Extract the (x, y) coordinate from the center of the cell holding the provided text.  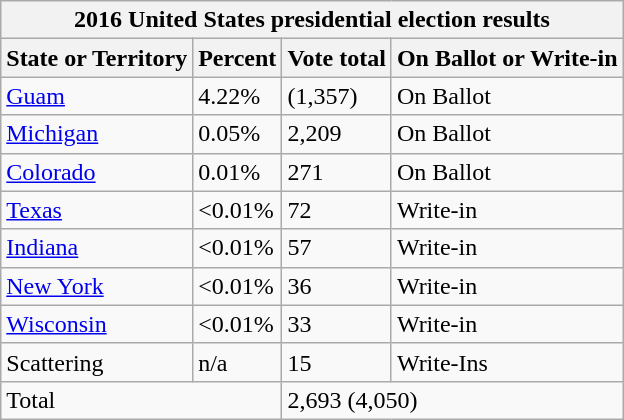
Colorado (97, 172)
2,693 (4,050) (452, 400)
Texas (97, 210)
Guam (97, 96)
Michigan (97, 134)
2,209 (337, 134)
Vote total (337, 58)
0.05% (238, 134)
33 (337, 324)
Write-Ins (507, 362)
15 (337, 362)
36 (337, 286)
On Ballot or Write-in (507, 58)
State or Territory (97, 58)
(1,357) (337, 96)
Percent (238, 58)
72 (337, 210)
Total (142, 400)
New York (97, 286)
Scattering (97, 362)
0.01% (238, 172)
Wisconsin (97, 324)
4.22% (238, 96)
2016 United States presidential election results (312, 20)
n/a (238, 362)
Indiana (97, 248)
271 (337, 172)
57 (337, 248)
